Pinpoint the cell where the given text exists, returning its (x, y) midpoint coordinate. 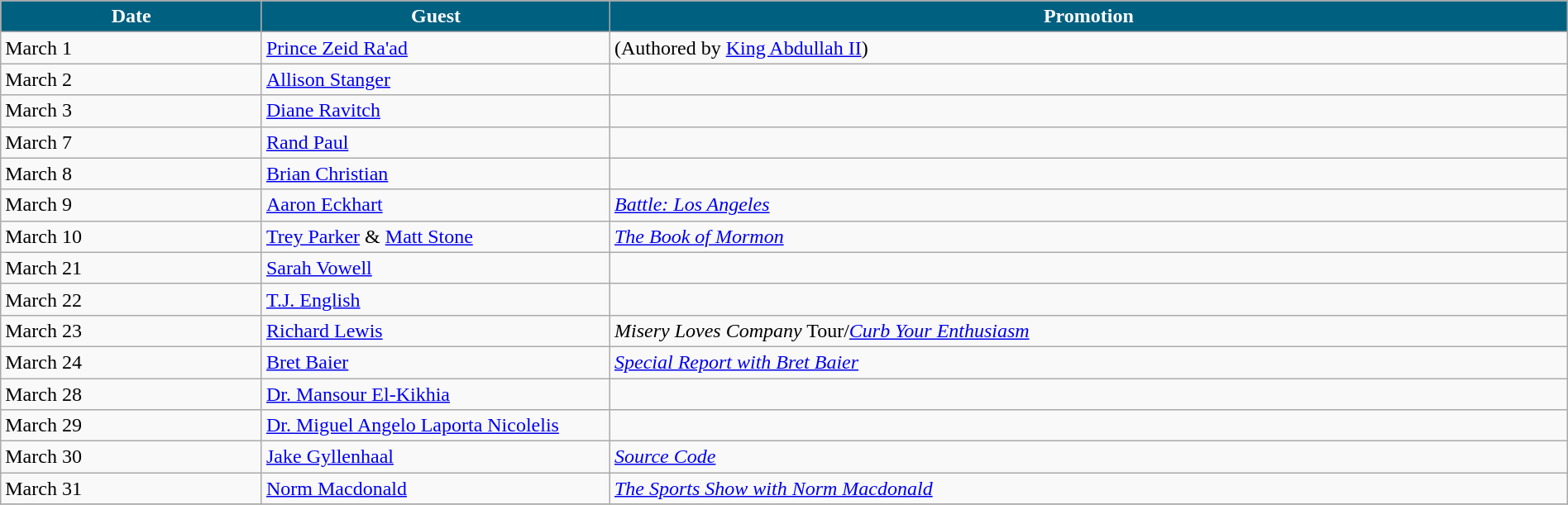
Sarah Vowell (435, 268)
Guest (435, 17)
Diane Ravitch (435, 111)
The Sports Show with Norm Macdonald (1088, 488)
Battle: Los Angeles (1088, 205)
Trey Parker & Matt Stone (435, 236)
Bret Baier (435, 362)
March 28 (131, 394)
The Book of Mormon (1088, 236)
March 8 (131, 174)
March 31 (131, 488)
Allison Stanger (435, 79)
Dr. Mansour El-Kikhia (435, 394)
Date (131, 17)
March 29 (131, 426)
Rand Paul (435, 142)
March 22 (131, 299)
(Authored by King Abdullah II) (1088, 48)
Brian Christian (435, 174)
Jake Gyllenhaal (435, 457)
Prince Zeid Ra'ad (435, 48)
Source Code (1088, 457)
Promotion (1088, 17)
March 10 (131, 236)
March 7 (131, 142)
March 23 (131, 331)
Misery Loves Company Tour/Curb Your Enthusiasm (1088, 331)
March 9 (131, 205)
March 21 (131, 268)
Dr. Miguel Angelo Laporta Nicolelis (435, 426)
March 2 (131, 79)
March 1 (131, 48)
Special Report with Bret Baier (1088, 362)
Aaron Eckhart (435, 205)
Norm Macdonald (435, 488)
March 30 (131, 457)
T.J. English (435, 299)
March 24 (131, 362)
Richard Lewis (435, 331)
March 3 (131, 111)
